Locate the cell with the specified text and output its [x, y] center coordinate. 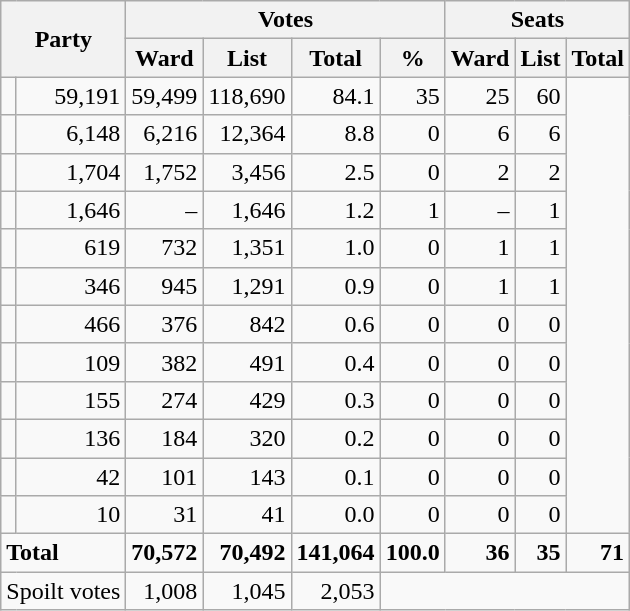
376 [164, 324]
100.0 [412, 553]
% [412, 58]
466 [70, 324]
0.2 [336, 438]
70,572 [164, 553]
Spoilt votes [64, 591]
Party [64, 39]
1,291 [247, 286]
6,216 [164, 134]
429 [247, 400]
619 [70, 248]
0.1 [336, 477]
8.8 [336, 134]
320 [247, 438]
71 [598, 553]
1,351 [247, 248]
42 [70, 477]
Votes [286, 20]
2.5 [336, 172]
491 [247, 362]
101 [164, 477]
109 [70, 362]
382 [164, 362]
6,148 [70, 134]
1,008 [164, 591]
0.3 [336, 400]
1,752 [164, 172]
Seats [537, 20]
60 [540, 96]
1.2 [336, 210]
274 [164, 400]
1,704 [70, 172]
1.0 [336, 248]
10 [70, 515]
143 [247, 477]
184 [164, 438]
3,456 [247, 172]
31 [164, 515]
59,499 [164, 96]
136 [70, 438]
0.0 [336, 515]
945 [164, 286]
41 [247, 515]
2,053 [336, 591]
118,690 [247, 96]
70,492 [247, 553]
12,364 [247, 134]
1,045 [247, 591]
732 [164, 248]
25 [480, 96]
842 [247, 324]
36 [480, 553]
0.9 [336, 286]
155 [70, 400]
59,191 [70, 96]
84.1 [336, 96]
0.6 [336, 324]
346 [70, 286]
0.4 [336, 362]
141,064 [336, 553]
